Extract the (x, y) coordinate from the center of the cell holding the provided text.  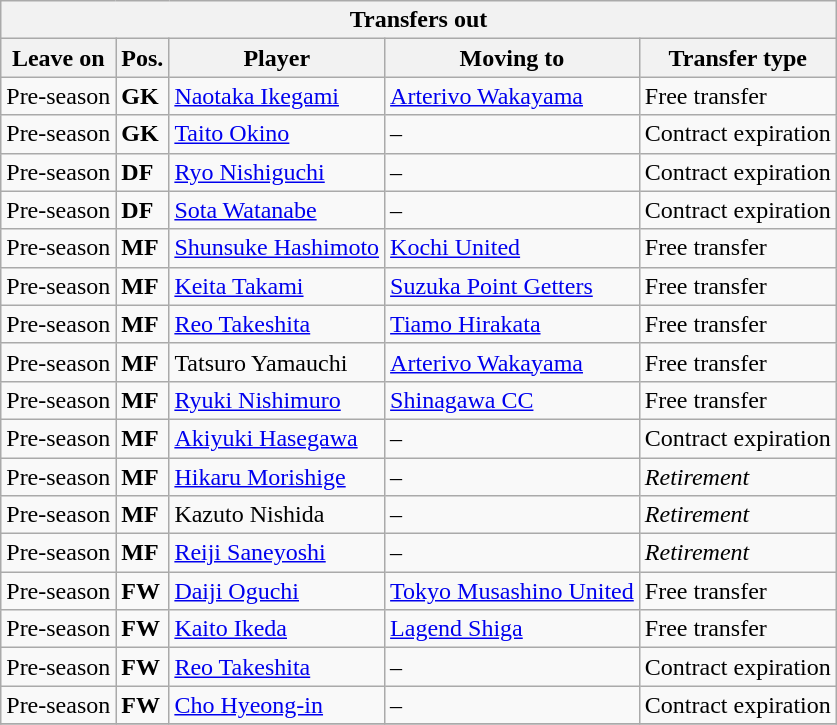
Suzuka Point Getters (512, 286)
Cho Hyeong-in (277, 705)
Shinagawa CC (512, 400)
Sota Watanabe (277, 210)
Leave on (58, 58)
Reiji Saneyoshi (277, 553)
Taito Okino (277, 134)
Kazuto Nishida (277, 515)
Transfers out (419, 20)
Tiamo Hirakata (512, 324)
Moving to (512, 58)
Akiyuki Hasegawa (277, 438)
Kaito Ikeda (277, 629)
Tokyo Musashino United (512, 591)
Tatsuro Yamauchi (277, 362)
Kochi United (512, 248)
Naotaka Ikegami (277, 96)
Player (277, 58)
Ryuki Nishimuro (277, 400)
Ryo Nishiguchi (277, 172)
Lagend Shiga (512, 629)
Shunsuke Hashimoto (277, 248)
Daiji Oguchi (277, 591)
Transfer type (738, 58)
Pos. (142, 58)
Hikaru Morishige (277, 477)
Keita Takami (277, 286)
